From the cell containing the given text, extract its center point as [x, y] coordinate. 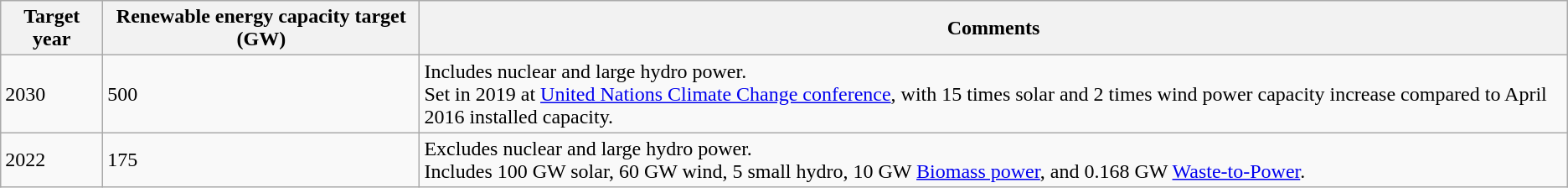
Target year [52, 29]
Excludes nuclear and large hydro power. Includes 100 GW solar, 60 GW wind, 5 small hydro, 10 GW Biomass power, and 0.168 GW Waste-to-Power. [993, 159]
Comments [993, 29]
2022 [52, 159]
Renewable energy capacity target (GW) [261, 29]
175 [261, 159]
2030 [52, 94]
500 [261, 94]
